Extract the [X, Y] coordinate from the center of the cell holding the provided text.  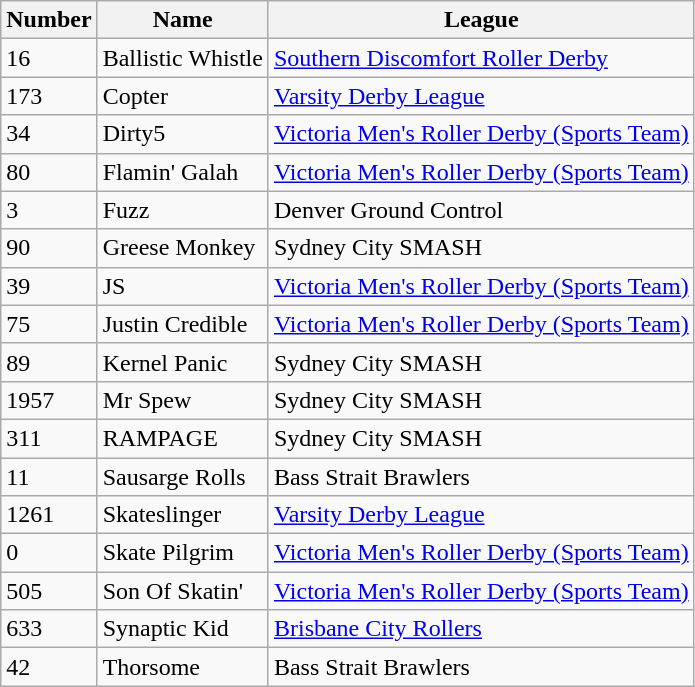
75 [49, 324]
Dirty5 [182, 134]
Kernel Panic [182, 362]
Son Of Skatin' [182, 591]
Flamin' Galah [182, 172]
34 [49, 134]
90 [49, 248]
Skateslinger [182, 515]
Fuzz [182, 210]
89 [49, 362]
16 [49, 58]
1261 [49, 515]
Denver Ground Control [481, 210]
80 [49, 172]
11 [49, 477]
Sausarge Rolls [182, 477]
JS [182, 286]
Justin Credible [182, 324]
505 [49, 591]
1957 [49, 400]
Copter [182, 96]
Brisbane City Rollers [481, 629]
Mr Spew [182, 400]
Number [49, 20]
311 [49, 438]
Greese Monkey [182, 248]
Skate Pilgrim [182, 553]
0 [49, 553]
3 [49, 210]
Southern Discomfort Roller Derby [481, 58]
Name [182, 20]
173 [49, 96]
Thorsome [182, 667]
39 [49, 286]
League [481, 20]
42 [49, 667]
RAMPAGE [182, 438]
633 [49, 629]
Synaptic Kid [182, 629]
Ballistic Whistle [182, 58]
